For the text-containing cell, return its midpoint in [x, y] coordinate format. 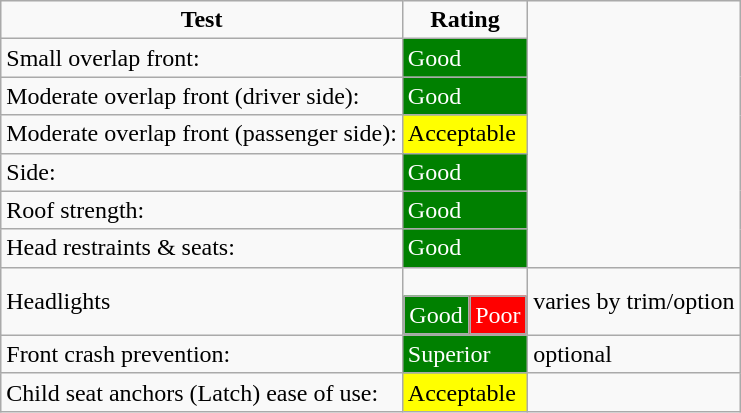
Side: [202, 172]
Moderate overlap front (passenger side): [202, 134]
Moderate overlap front (driver side): [202, 96]
Test [202, 20]
Roof strength: [202, 210]
Child seat anchors (Latch) ease of use: [202, 392]
Head restraints & seats: [202, 248]
Poor [498, 315]
optional [634, 354]
Front crash prevention: [202, 354]
Small overlap front: [202, 58]
Headlights [202, 301]
Rating [464, 20]
Superior [464, 354]
Good Poor [464, 301]
varies by trim/option [634, 301]
